Identify which cell holds the provided text, then report its (X, Y) central coordinate. 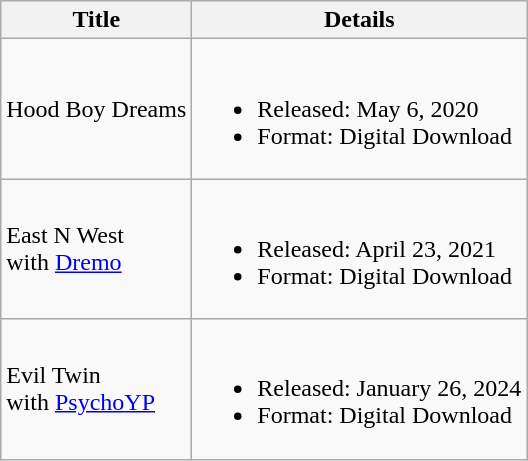
Released: May 6, 2020Format: Digital Download (360, 109)
Released: April 23, 2021Format: Digital Download (360, 249)
Released: January 26, 2024Format: Digital Download (360, 389)
Evil Twinwith PsychoYP (96, 389)
East N Westwith Dremo (96, 249)
Details (360, 20)
Title (96, 20)
Hood Boy Dreams (96, 109)
